Identify which cell holds the provided text, then report its (X, Y) central coordinate. 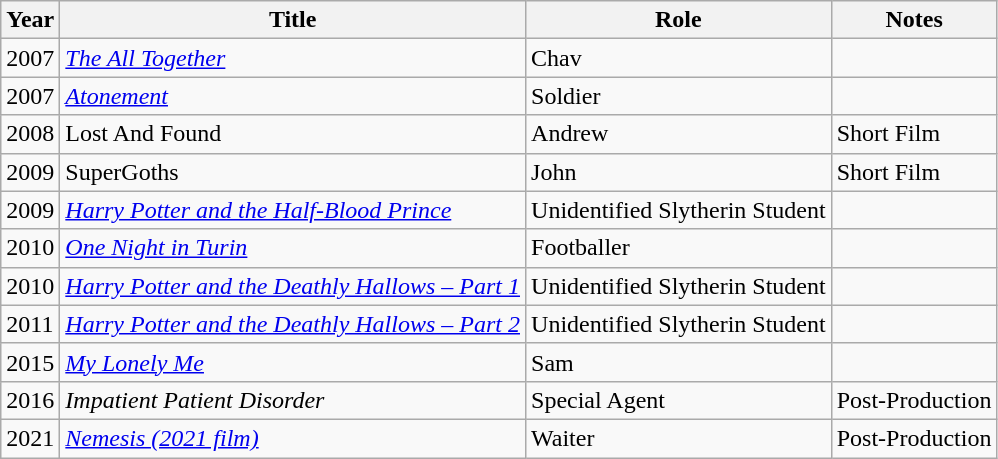
Footballer (679, 248)
Sam (679, 362)
Role (679, 20)
2011 (30, 324)
Harry Potter and the Half-Blood Prince (293, 210)
John (679, 172)
My Lonely Me (293, 362)
Year (30, 20)
Lost And Found (293, 134)
Nemesis (2021 film) (293, 438)
Soldier (679, 96)
SuperGoths (293, 172)
Harry Potter and the Deathly Hallows – Part 1 (293, 286)
2008 (30, 134)
2021 (30, 438)
Andrew (679, 134)
Waiter (679, 438)
Impatient Patient Disorder (293, 400)
2015 (30, 362)
Harry Potter and the Deathly Hallows – Part 2 (293, 324)
Special Agent (679, 400)
Chav (679, 58)
The All Together (293, 58)
Title (293, 20)
Notes (914, 20)
Atonement (293, 96)
One Night in Turin (293, 248)
2016 (30, 400)
